Identify which cell holds the provided text, then report its (x, y) central coordinate. 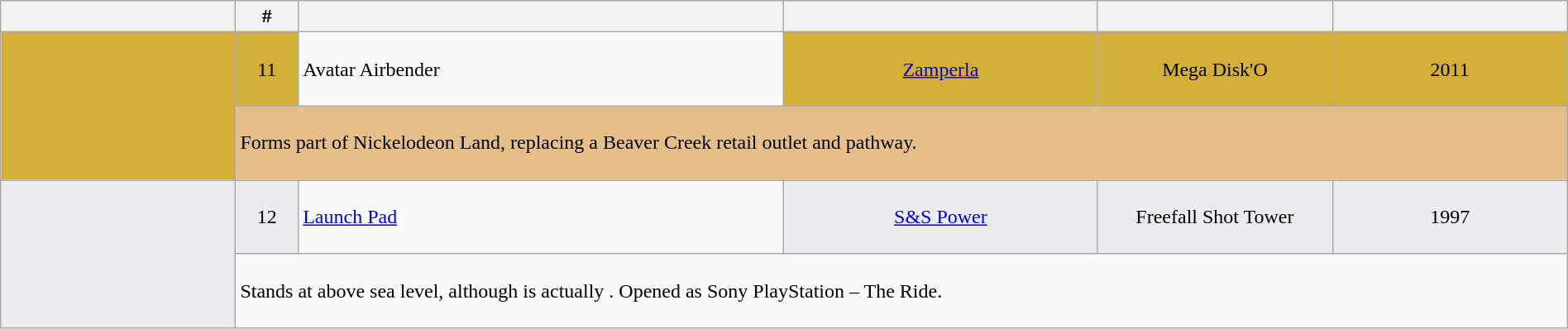
S&S Power (941, 217)
1997 (1450, 217)
# (267, 17)
12 (267, 217)
Forms part of Nickelodeon Land, replacing a Beaver Creek retail outlet and pathway. (901, 143)
Zamperla (941, 69)
11 (267, 69)
Freefall Shot Tower (1215, 217)
Launch Pad (541, 217)
2011 (1450, 69)
Mega Disk'O (1215, 69)
Avatar Airbender (541, 69)
Stands at above sea level, although is actually . Opened as Sony PlayStation – The Ride. (901, 291)
